Return the (X, Y) coordinate for the center point of the cell that contains the specified text.  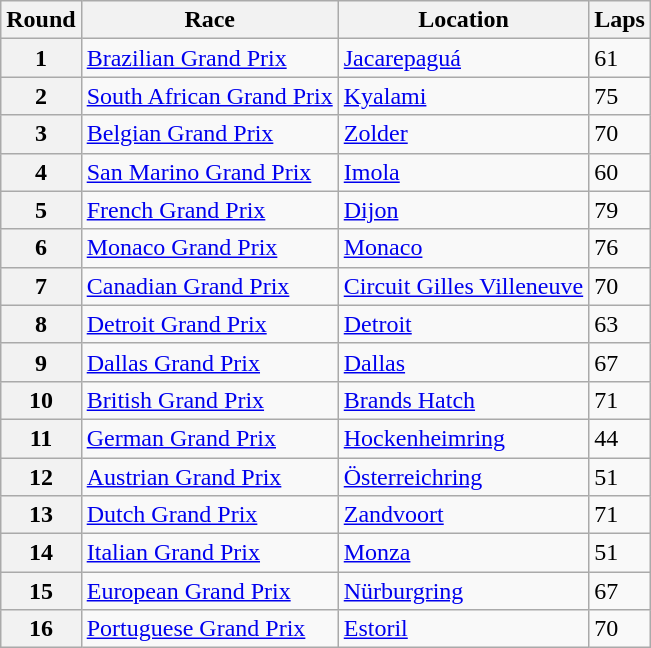
79 (620, 210)
Laps (620, 20)
Detroit Grand Prix (210, 324)
San Marino Grand Prix (210, 172)
7 (41, 286)
10 (41, 400)
8 (41, 324)
12 (41, 477)
Zolder (463, 134)
Zandvoort (463, 515)
Portuguese Grand Prix (210, 629)
Dallas Grand Prix (210, 362)
Italian Grand Prix (210, 553)
German Grand Prix (210, 438)
Brazilian Grand Prix (210, 58)
Monaco (463, 248)
Kyalami (463, 96)
Canadian Grand Prix (210, 286)
16 (41, 629)
Hockenheimring (463, 438)
Monza (463, 553)
Round (41, 20)
Monaco Grand Prix (210, 248)
Dijon (463, 210)
Imola (463, 172)
9 (41, 362)
63 (620, 324)
44 (620, 438)
76 (620, 248)
Austrian Grand Prix (210, 477)
2 (41, 96)
Österreichring (463, 477)
75 (620, 96)
15 (41, 591)
Jacarepaguá (463, 58)
5 (41, 210)
1 (41, 58)
Estoril (463, 629)
Detroit (463, 324)
Race (210, 20)
Circuit Gilles Villeneuve (463, 286)
French Grand Prix (210, 210)
3 (41, 134)
14 (41, 553)
South African Grand Prix (210, 96)
60 (620, 172)
Location (463, 20)
4 (41, 172)
Dutch Grand Prix (210, 515)
Dallas (463, 362)
6 (41, 248)
11 (41, 438)
European Grand Prix (210, 591)
Nürburgring (463, 591)
13 (41, 515)
61 (620, 58)
Brands Hatch (463, 400)
British Grand Prix (210, 400)
Belgian Grand Prix (210, 134)
